Search for the cell housing the specified text and yield its (X, Y) center coordinate. 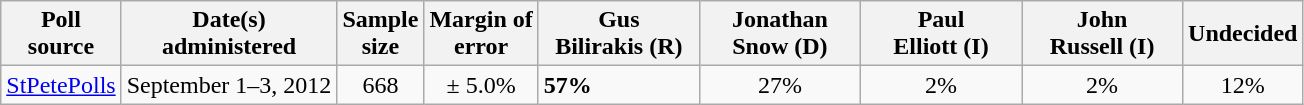
668 (380, 85)
± 5.0% (481, 85)
StPetePolls (61, 85)
GusBilirakis (R) (618, 34)
57% (618, 85)
Margin oferror (481, 34)
12% (1243, 85)
27% (780, 85)
Date(s)administered (229, 34)
JohnRussell (I) (1102, 34)
JonathanSnow (D) (780, 34)
PaulElliott (I) (940, 34)
Undecided (1243, 34)
Pollsource (61, 34)
September 1–3, 2012 (229, 85)
Samplesize (380, 34)
